Output the (x, y) coordinate of the center of the cell containing the given text.  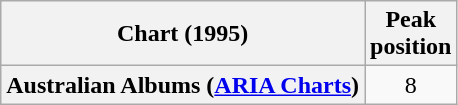
Peakposition (411, 34)
Chart (1995) (183, 34)
8 (411, 85)
Australian Albums (ARIA Charts) (183, 85)
